Detect which cell encompasses the target text, then output its [X, Y] center coordinate. 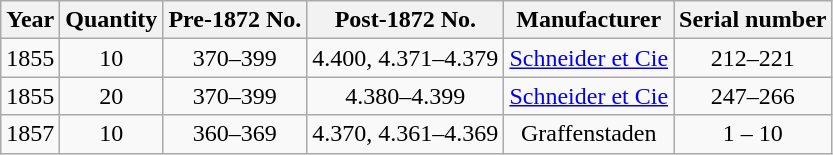
4.400, 4.371–4.379 [406, 58]
Manufacturer [589, 20]
247–266 [753, 96]
Post-1872 No. [406, 20]
1 – 10 [753, 134]
360–369 [235, 134]
20 [112, 96]
4.380–4.399 [406, 96]
212–221 [753, 58]
1857 [30, 134]
Serial number [753, 20]
Pre-1872 No. [235, 20]
Graffenstaden [589, 134]
4.370, 4.361–4.369 [406, 134]
Year [30, 20]
Quantity [112, 20]
